Pinpoint the cell where the given text exists, returning its [X, Y] midpoint coordinate. 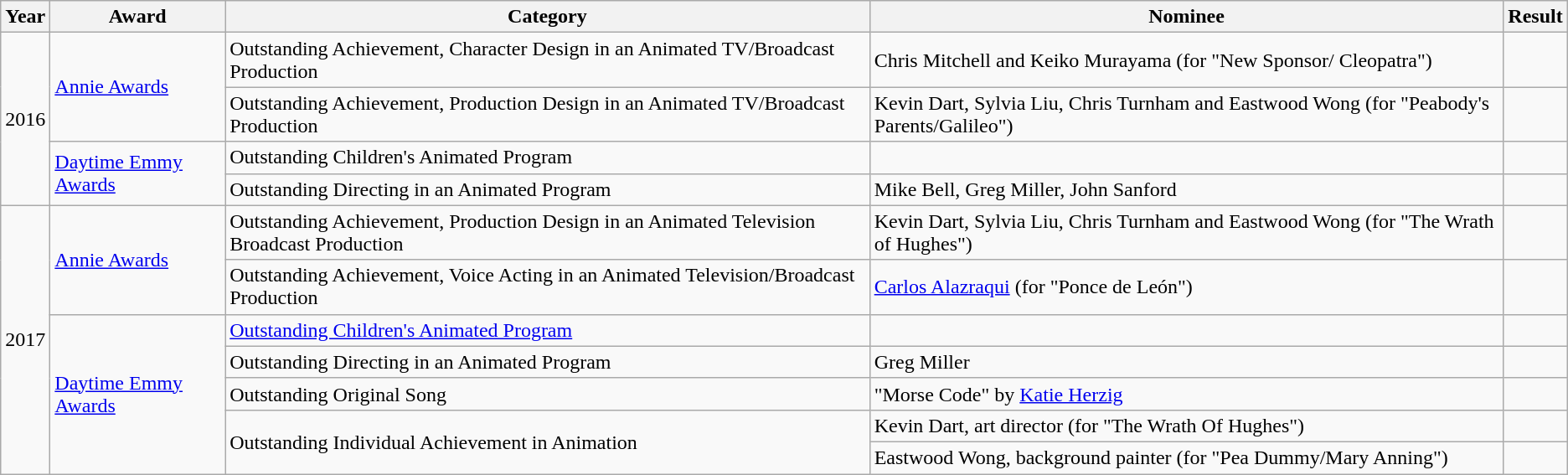
Outstanding Achievement, Production Design in an Animated Television Broadcast Production [548, 233]
Outstanding Original Song [548, 394]
Greg Miller [1186, 362]
Outstanding Achievement, Production Design in an Animated TV/Broadcast Production [548, 114]
2016 [25, 119]
Eastwood Wong, background painter (for "Pea Dummy/Mary Anning") [1186, 457]
Outstanding Individual Achievement in Animation [548, 441]
Nominee [1186, 17]
Kevin Dart, art director (for "The Wrath Of Hughes") [1186, 426]
Mike Bell, Greg Miller, John Sanford [1186, 189]
Award [137, 17]
Carlos Alazraqui (for "Ponce de León") [1186, 287]
"Morse Code" by Katie Herzig [1186, 394]
Kevin Dart, Sylvia Liu, Chris Turnham and Eastwood Wong (for "The Wrath of Hughes") [1186, 233]
2017 [25, 339]
Category [548, 17]
Outstanding Achievement, Voice Acting in an Animated Television/Broadcast Production [548, 287]
Result [1535, 17]
Chris Mitchell and Keiko Murayama (for "New Sponsor/ Cleopatra") [1186, 60]
Kevin Dart, Sylvia Liu, Chris Turnham and Eastwood Wong (for "Peabody's Parents/Galileo") [1186, 114]
Outstanding Achievement, Character Design in an Animated TV/Broadcast Production [548, 60]
Year [25, 17]
